Locate the cell with the specified text and output its [x, y] center coordinate. 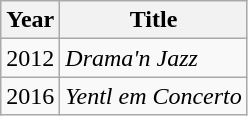
Drama'n Jazz [154, 58]
Title [154, 20]
2016 [30, 96]
2012 [30, 58]
Yentl em Concerto [154, 96]
Year [30, 20]
